Search for the cell housing the specified text and yield its [X, Y] center coordinate. 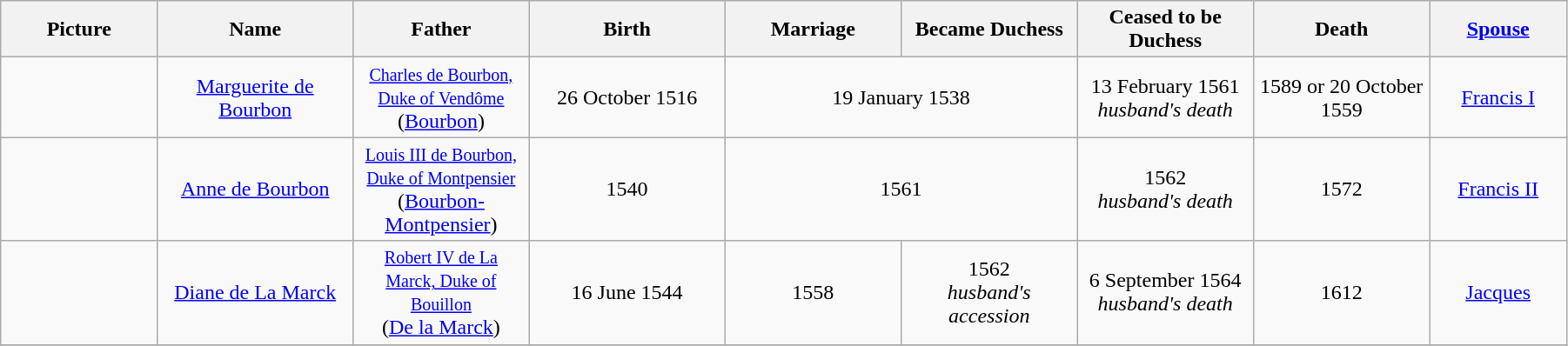
Charles de Bourbon, Duke of Vendôme(Bourbon) [441, 97]
Picture [79, 30]
Francis II [1498, 190]
Marriage [813, 30]
6 September 1564husband's death [1165, 292]
16 June 1544 [627, 292]
Marguerite de Bourbon [256, 97]
26 October 1516 [627, 97]
Robert IV de La Marck, Duke of Bouillon(De la Marck) [441, 292]
Anne de Bourbon [256, 190]
Jacques [1498, 292]
Francis I [1498, 97]
Ceased to be Duchess [1165, 30]
1589 or 20 October 1559 [1341, 97]
1572 [1341, 190]
Father [441, 30]
Spouse [1498, 30]
Death [1341, 30]
1612 [1341, 292]
Birth [627, 30]
1540 [627, 190]
Diane de La Marck [256, 292]
19 January 1538 [901, 97]
1562husband's death [1165, 190]
13 February 1561husband's death [1165, 97]
1562husband's accession [989, 292]
Louis III de Bourbon, Duke of Montpensier(Bourbon-Montpensier) [441, 190]
Became Duchess [989, 30]
1561 [901, 190]
Name [256, 30]
1558 [813, 292]
